Return the (x, y) coordinate for the center point of the cell that contains the specified text.  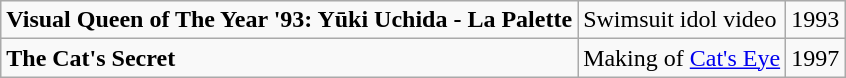
1997 (816, 58)
Making of Cat's Eye (682, 58)
Visual Queen of The Year '93: Yūki Uchida - La Palette (290, 20)
1993 (816, 20)
The Cat's Secret (290, 58)
Swimsuit idol video (682, 20)
